Capture the cell that displays the provided text and extract its (X, Y) central coordinate. 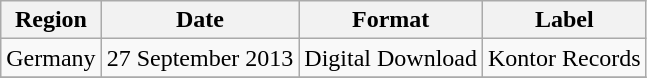
Digital Download (391, 58)
Label (565, 20)
Date (200, 20)
Germany (51, 58)
27 September 2013 (200, 58)
Format (391, 20)
Kontor Records (565, 58)
Region (51, 20)
